Capture the cell that displays the provided text and extract its (x, y) central coordinate. 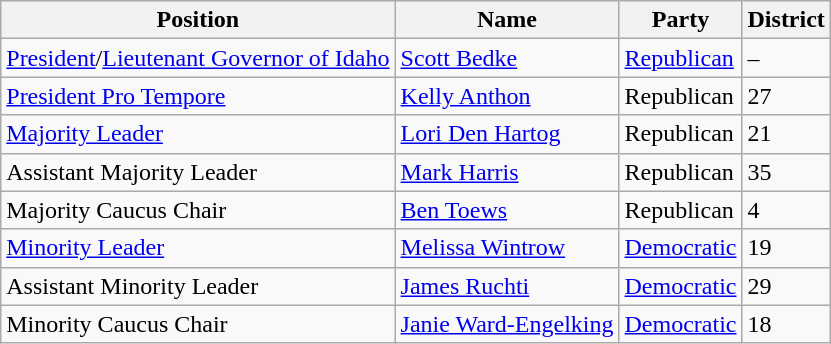
Majority Leader (198, 134)
Minority Caucus Chair (198, 324)
Name (507, 20)
35 (786, 172)
Position (198, 20)
– (786, 58)
21 (786, 134)
27 (786, 96)
Lori Den Hartog (507, 134)
Minority Leader (198, 248)
Majority Caucus Chair (198, 210)
Assistant Majority Leader (198, 172)
4 (786, 210)
Scott Bedke (507, 58)
James Ruchti (507, 286)
19 (786, 248)
Mark Harris (507, 172)
Assistant Minority Leader (198, 286)
Melissa Wintrow (507, 248)
18 (786, 324)
District (786, 20)
29 (786, 286)
President Pro Tempore (198, 96)
Kelly Anthon (507, 96)
Ben Toews (507, 210)
Party (680, 20)
Janie Ward-Engelking (507, 324)
President/Lieutenant Governor of Idaho (198, 58)
